Return [x, y] of the center of cell containing provided text 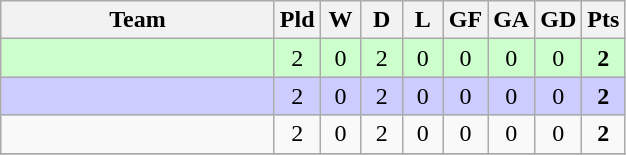
GA [512, 20]
Pld [297, 20]
W [340, 20]
GF [465, 20]
Pts [604, 20]
Team [138, 20]
D [382, 20]
L [422, 20]
GD [558, 20]
